For the text-containing cell, return its midpoint in (x, y) coordinate format. 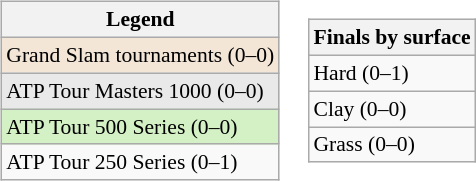
Grand Slam tournaments (0–0) (140, 55)
ATP Tour 250 Series (0–1) (140, 162)
Hard (0–1) (392, 73)
Finals by surface (392, 38)
ATP Tour Masters 1000 (0–0) (140, 91)
Clay (0–0) (392, 109)
Legend (140, 20)
ATP Tour 500 Series (0–0) (140, 127)
Grass (0–0) (392, 145)
